From the cell containing the given text, extract its center point as (x, y) coordinate. 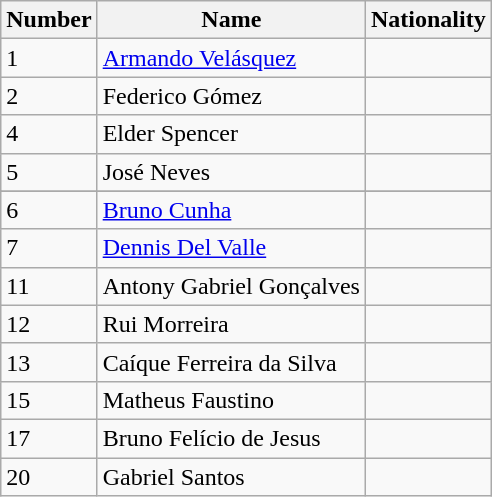
Federico Gómez (231, 96)
Elder Spencer (231, 134)
Armando Velásquez (231, 58)
12 (49, 324)
Matheus Faustino (231, 400)
Nationality (428, 20)
Gabriel Santos (231, 477)
José Neves (231, 172)
11 (49, 286)
17 (49, 438)
6 (49, 210)
Antony Gabriel Gonçalves (231, 286)
15 (49, 400)
Bruno Cunha (231, 210)
Rui Morreira (231, 324)
Name (231, 20)
5 (49, 172)
Number (49, 20)
20 (49, 477)
13 (49, 362)
Caíque Ferreira da Silva (231, 362)
1 (49, 58)
4 (49, 134)
Bruno Felício de Jesus (231, 438)
Dennis Del Valle (231, 248)
7 (49, 248)
2 (49, 96)
